Extract the [x, y] coordinate from the center of the cell holding the provided text.  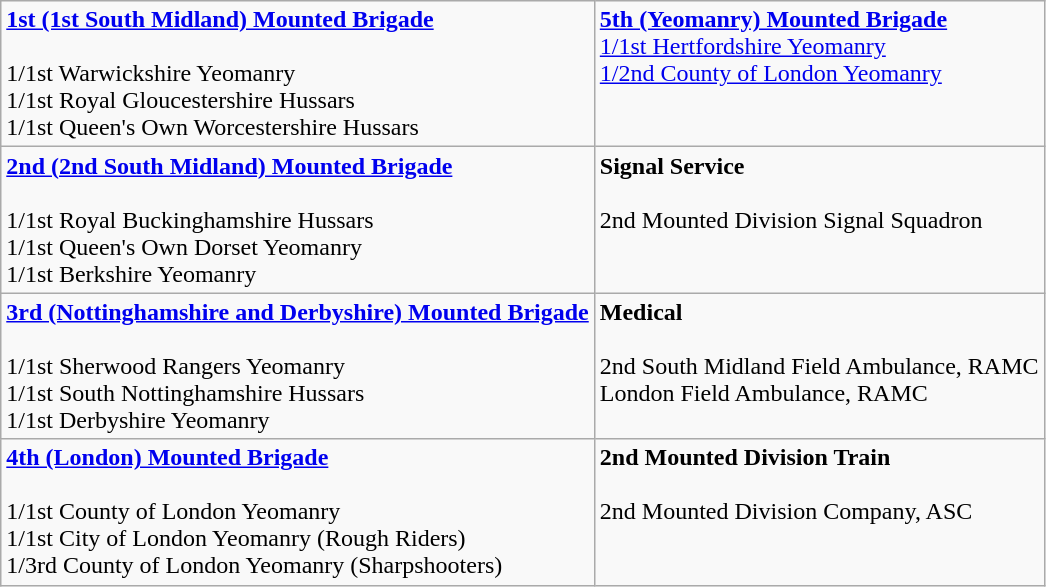
2nd (2nd South Midland) Mounted Brigade1/1st Royal Buckinghamshire Hussars 1/1st Queen's Own Dorset Yeomanry 1/1st Berkshire Yeomanry [298, 220]
Medical2nd South Midland Field Ambulance, RAMC London Field Ambulance, RAMC [819, 366]
Signal Service2nd Mounted Division Signal Squadron [819, 220]
1st (1st South Midland) Mounted Brigade1/1st Warwickshire Yeomanry 1/1st Royal Gloucestershire Hussars 1/1st Queen's Own Worcestershire Hussars [298, 74]
3rd (Nottinghamshire and Derbyshire) Mounted Brigade1/1st Sherwood Rangers Yeomanry 1/1st South Nottinghamshire Hussars 1/1st Derbyshire Yeomanry [298, 366]
5th (Yeomanry) Mounted Brigade1/1st Hertfordshire Yeomanry 1/2nd County of London Yeomanry [819, 74]
2nd Mounted Division Train2nd Mounted Division Company, ASC [819, 512]
